Pinpoint the cell where the given text exists, returning its [X, Y] midpoint coordinate. 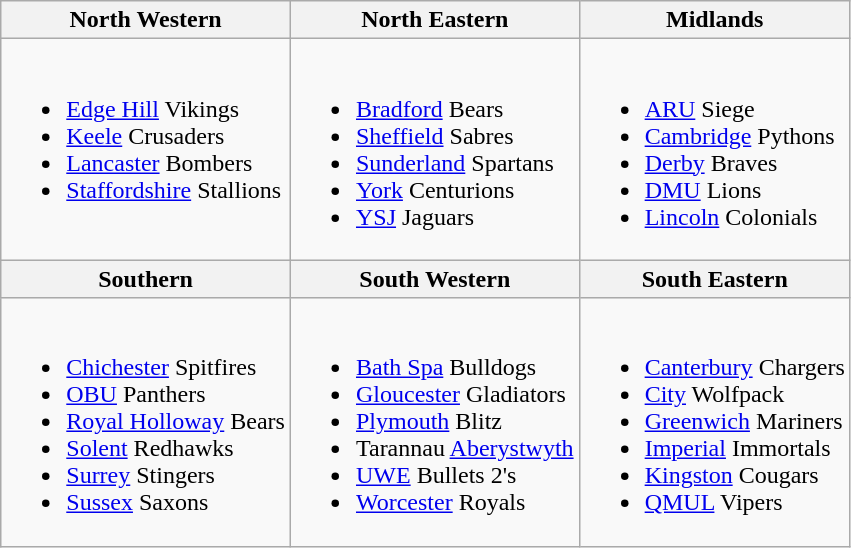
Bath Spa BulldogsGloucester GladiatorsPlymouth BlitzTarannau AberystwythUWE Bullets 2'sWorcester Royals [434, 422]
North Western [146, 20]
ARU SiegeCambridge PythonsDerby BravesDMU LionsLincoln Colonials [714, 150]
Southern [146, 279]
South Eastern [714, 279]
Canterbury ChargersCity WolfpackGreenwich MarinersImperial ImmortalsKingston CougarsQMUL Vipers [714, 422]
Midlands [714, 20]
Bradford BearsSheffield SabresSunderland SpartansYork CenturionsYSJ Jaguars [434, 150]
South Western [434, 279]
Chichester SpitfiresOBU PanthersRoyal Holloway BearsSolent RedhawksSurrey StingersSussex Saxons [146, 422]
Edge Hill VikingsKeele CrusadersLancaster BombersStaffordshire Stallions [146, 150]
North Eastern [434, 20]
